Scan for the cell matching the given text and deliver its (x, y) coordinate at center. 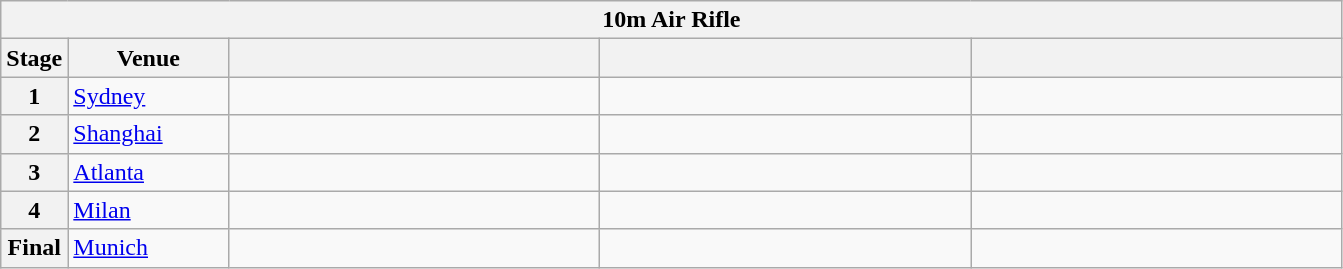
Shanghai (148, 134)
Munich (148, 248)
Milan (148, 210)
2 (34, 134)
4 (34, 210)
Sydney (148, 96)
1 (34, 96)
Venue (148, 58)
Stage (34, 58)
Final (34, 248)
10m Air Rifle (672, 20)
Atlanta (148, 172)
3 (34, 172)
